From the cell containing the given text, extract its center point as [X, Y] coordinate. 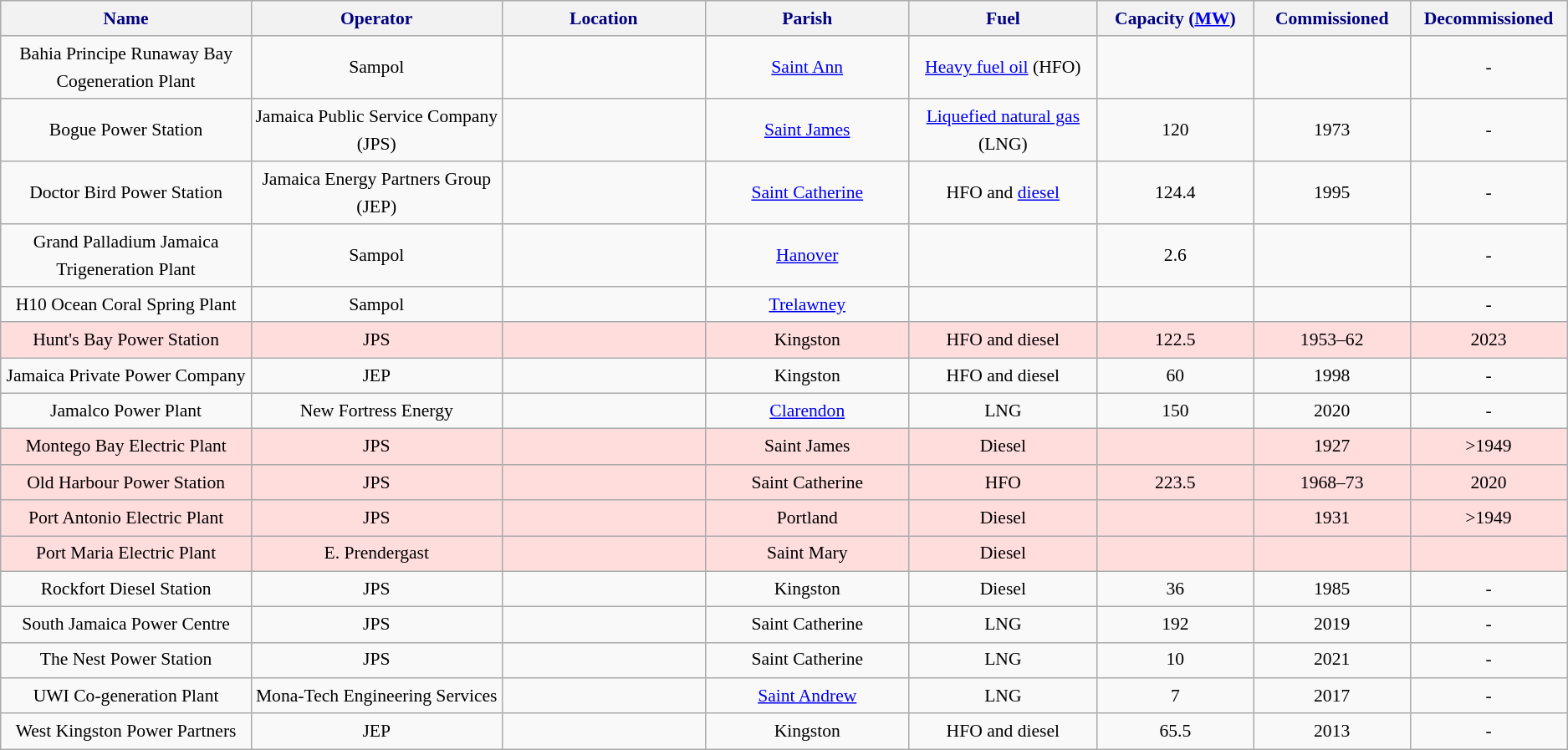
E. Prendergast [376, 554]
2013 [1331, 731]
2.6 [1176, 256]
7 [1176, 696]
Saint Mary [808, 554]
Port Maria Electric Plant [126, 554]
Jamaica Public Service Company (JPS) [376, 130]
West Kingston Power Partners [126, 731]
Doctor Bird Power Station [126, 192]
H10 Ocean Coral Spring Plant [126, 304]
Portland [808, 518]
Port Antonio Electric Plant [126, 518]
124.4 [1176, 192]
Jamaica Energy Partners Group (JEP) [376, 192]
Jamalco Power Plant [126, 411]
Fuel [1004, 18]
1927 [1331, 446]
Liquefied natural gas (LNG) [1004, 130]
2023 [1489, 341]
192 [1176, 625]
Montego Bay Electric Plant [126, 446]
Location [604, 18]
36 [1176, 589]
2019 [1331, 625]
Bahia Principe Runaway Bay Cogeneration Plant [126, 69]
New Fortress Energy [376, 411]
Saint Andrew [808, 696]
UWI Co-generation Plant [126, 696]
Saint Ann [808, 69]
HFO [1004, 483]
1953–62 [1331, 341]
Operator [376, 18]
Name [126, 18]
Bogue Power Station [126, 130]
Hunt's Bay Power Station [126, 341]
Mona-Tech Engineering Services [376, 696]
Commissioned [1331, 18]
Capacity (MW) [1176, 18]
60 [1176, 376]
South Jamaica Power Centre [126, 625]
65.5 [1176, 731]
122.5 [1176, 341]
2021 [1331, 661]
223.5 [1176, 483]
The Nest Power Station [126, 661]
Old Harbour Power Station [126, 483]
Decommissioned [1489, 18]
Grand Palladium Jamaica Trigeneration Plant [126, 256]
10 [1176, 661]
1998 [1331, 376]
Clarendon [808, 411]
1985 [1331, 589]
Hanover [808, 256]
1995 [1331, 192]
Trelawney [808, 304]
150 [1176, 411]
Heavy fuel oil (HFO) [1004, 69]
2017 [1331, 696]
1973 [1331, 130]
120 [1176, 130]
Jamaica Private Power Company [126, 376]
1968–73 [1331, 483]
Parish [808, 18]
Rockfort Diesel Station [126, 589]
1931 [1331, 518]
